Scan for the cell matching the given text and deliver its (X, Y) coordinate at center. 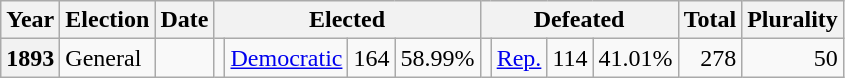
164 (372, 58)
50 (793, 58)
114 (570, 58)
Date (184, 20)
Plurality (793, 20)
58.99% (438, 58)
General (108, 58)
Election (108, 20)
Democratic (286, 58)
Total (710, 20)
Year (30, 20)
Defeated (579, 20)
1893 (30, 58)
278 (710, 58)
Rep. (519, 58)
Elected (347, 20)
41.01% (636, 58)
